Provide the [x, y] coordinate of the cell's center where the given text is located.  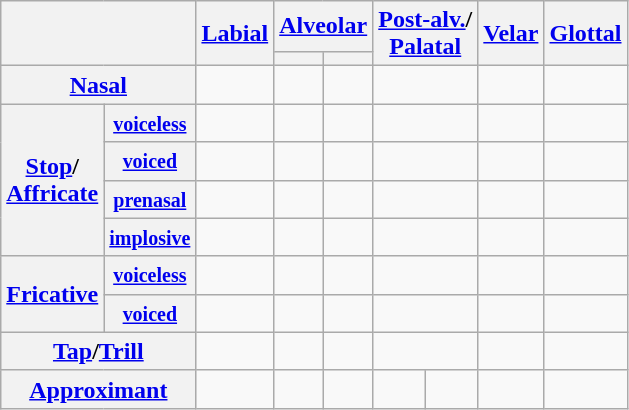
Glottal [586, 34]
implosive [150, 237]
Velar [511, 34]
Nasal [98, 85]
Labial [235, 34]
Fricative [52, 294]
Approximant [98, 389]
Stop/Affricate [52, 180]
Post-alv./Palatal [426, 34]
Alveolar [324, 26]
prenasal [150, 199]
Tap/Trill [98, 351]
